Extract the [x, y] coordinate from the center of the cell holding the provided text.  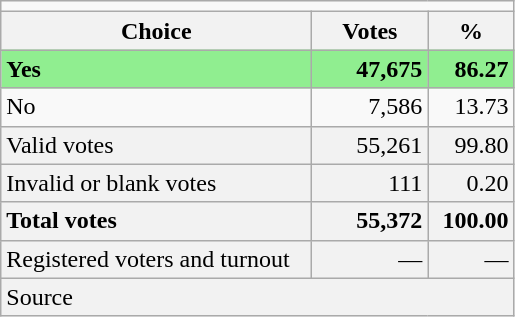
Votes [370, 31]
100.00 [471, 221]
Registered voters and turnout [156, 259]
47,675 [370, 69]
55,372 [370, 221]
Invalid or blank votes [156, 183]
55,261 [370, 145]
13.73 [471, 107]
86.27 [471, 69]
111 [370, 183]
Total votes [156, 221]
No [156, 107]
7,586 [370, 107]
% [471, 31]
Choice [156, 31]
0.20 [471, 183]
Source [258, 297]
Yes [156, 69]
Valid votes [156, 145]
99.80 [471, 145]
